Scan for the cell matching the given text and deliver its (X, Y) coordinate at center. 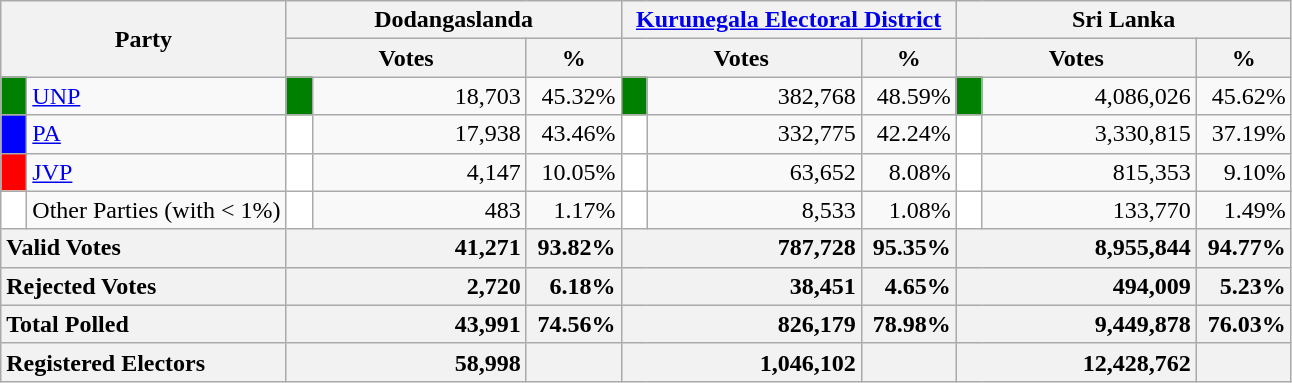
3,330,815 (1089, 134)
95.35% (908, 248)
1.49% (1244, 210)
78.98% (908, 324)
Rejected Votes (144, 286)
Kurunegala Electoral District (788, 20)
4,086,026 (1089, 96)
UNP (156, 96)
5.23% (1244, 286)
6.18% (574, 286)
332,775 (754, 134)
43.46% (574, 134)
37.19% (1244, 134)
41,271 (406, 248)
Registered Electors (144, 362)
63,652 (754, 172)
Valid Votes (144, 248)
76.03% (1244, 324)
Other Parties (with < 1%) (156, 210)
494,009 (1076, 286)
38,451 (741, 286)
483 (419, 210)
17,938 (419, 134)
382,768 (754, 96)
1.17% (574, 210)
8,533 (754, 210)
45.62% (1244, 96)
Party (144, 39)
9.10% (1244, 172)
10.05% (574, 172)
1,046,102 (741, 362)
826,179 (741, 324)
58,998 (406, 362)
9,449,878 (1076, 324)
2,720 (406, 286)
8,955,844 (1076, 248)
94.77% (1244, 248)
93.82% (574, 248)
45.32% (574, 96)
8.08% (908, 172)
48.59% (908, 96)
43,991 (406, 324)
Total Polled (144, 324)
74.56% (574, 324)
PA (156, 134)
4,147 (419, 172)
Sri Lanka (1124, 20)
815,353 (1089, 172)
1.08% (908, 210)
42.24% (908, 134)
4.65% (908, 286)
133,770 (1089, 210)
JVP (156, 172)
Dodangaslanda (454, 20)
787,728 (741, 248)
18,703 (419, 96)
12,428,762 (1076, 362)
